From the cell containing the given text, extract its center point as (x, y) coordinate. 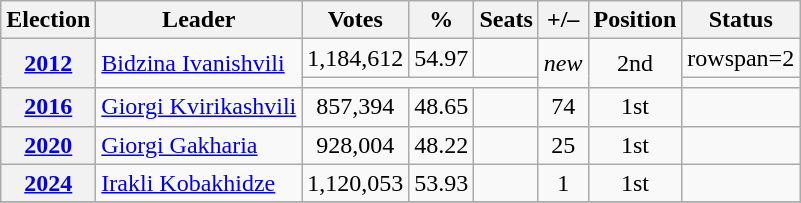
Giorgi Gakharia (199, 145)
2024 (48, 183)
Bidzina Ivanishvili (199, 64)
+/– (563, 20)
Votes (356, 20)
48.22 (442, 145)
857,394 (356, 107)
25 (563, 145)
928,004 (356, 145)
2012 (48, 64)
1,120,053 (356, 183)
53.93 (442, 183)
48.65 (442, 107)
% (442, 20)
new (563, 64)
54.97 (442, 58)
2020 (48, 145)
2016 (48, 107)
Status (741, 20)
Election (48, 20)
rowspan=2 (741, 58)
74 (563, 107)
Giorgi Kvirikashvili (199, 107)
1,184,612 (356, 58)
2nd (635, 64)
Irakli Kobakhidze (199, 183)
Seats (506, 20)
Position (635, 20)
1 (563, 183)
Leader (199, 20)
